Return [X, Y] of the center of cell containing provided text 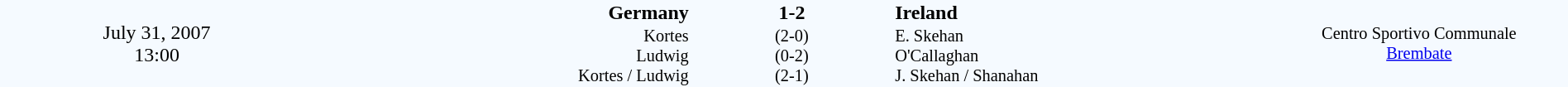
E. SkehanO'CallaghanJ. Skehan / Shanahan [1082, 56]
Centro Sportivo CommunaleBrembate [1419, 43]
Germany [501, 12]
1-2 [791, 12]
Ireland [1082, 12]
KortesLudwigKortes / Ludwig [501, 56]
July 31, 200713:00 [157, 43]
(2-0)(0-2)(2-1) [791, 56]
